Locate the cell with the specified text and output its [X, Y] center coordinate. 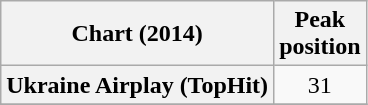
Peakposition [320, 34]
Chart (2014) [138, 34]
Ukraine Airplay (TopHit) [138, 85]
31 [320, 85]
